Capture the cell that displays the provided text and extract its [x, y] central coordinate. 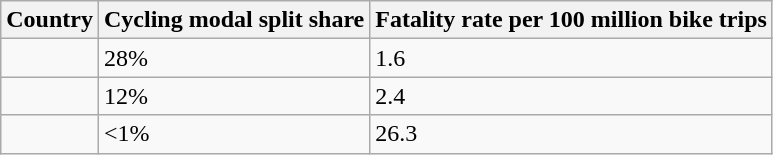
Fatality rate per 100 million bike trips [572, 20]
Country [50, 20]
1.6 [572, 58]
26.3 [572, 134]
28% [234, 58]
2.4 [572, 96]
Cycling modal split share [234, 20]
<1% [234, 134]
12% [234, 96]
